Provide the (x, y) coordinate of the cell's center where the given text is located.  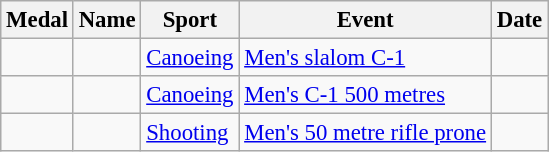
Date (519, 20)
Event (366, 20)
Men's C-1 500 metres (366, 95)
Name (107, 20)
Men's 50 metre rifle prone (366, 133)
Men's slalom C-1 (366, 58)
Sport (190, 20)
Shooting (190, 133)
Medal (38, 20)
